Pinpoint the cell where the given text exists, returning its (x, y) midpoint coordinate. 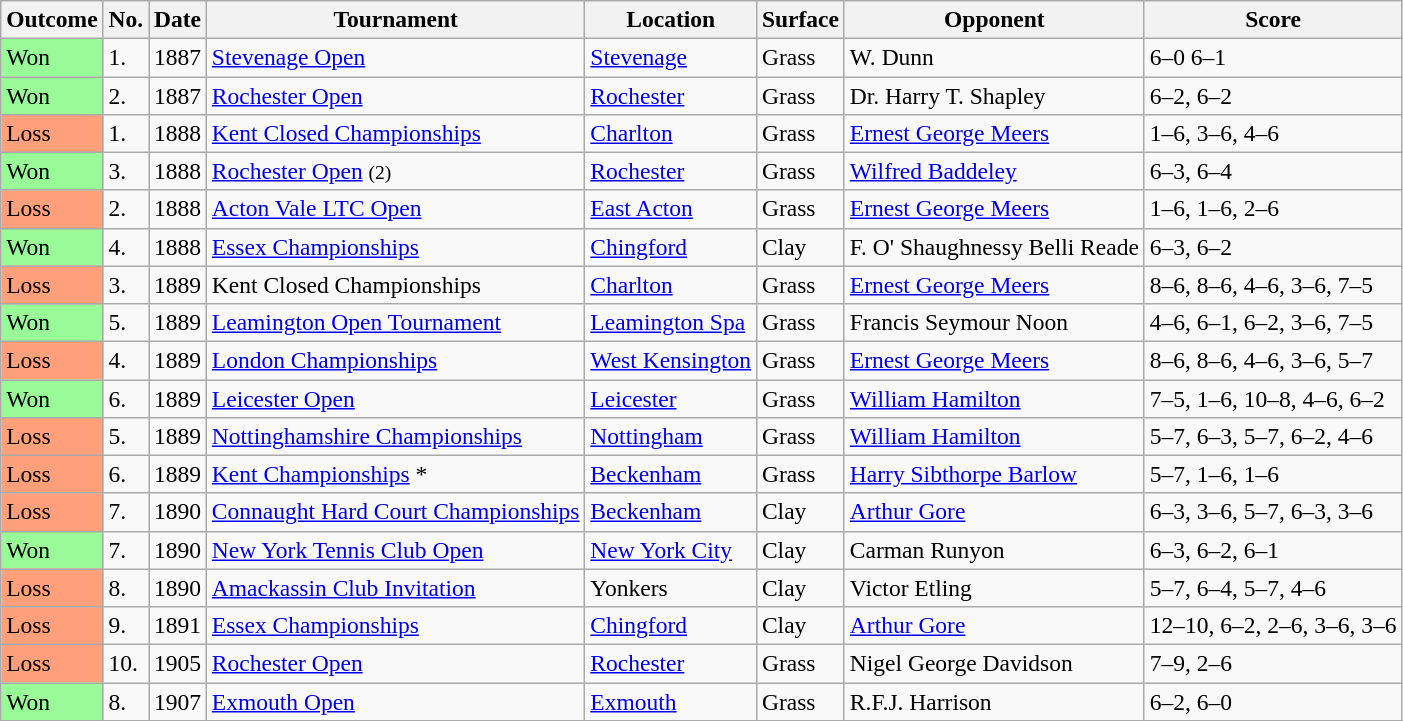
Dr. Harry T. Shapley (994, 95)
12–10, 6–2, 2–6, 3–6, 3–6 (1273, 625)
9. (126, 625)
6–2, 6–2 (1273, 95)
6–3, 6–4 (1273, 171)
6–2, 6–0 (1273, 701)
Acton Vale LTC Open (396, 209)
1905 (178, 663)
7–5, 1–6, 10–8, 4–6, 6–2 (1273, 398)
Exmouth (671, 701)
Stevenage (671, 57)
F. O' Shaughnessy Belli Reade (994, 247)
Location (671, 19)
8–6, 8–6, 4–6, 3–6, 5–7 (1273, 360)
1–6, 1–6, 2–6 (1273, 209)
10. (126, 663)
East Acton (671, 209)
5–7, 6–4, 5–7, 4–6 (1273, 588)
Victor Etling (994, 588)
No. (126, 19)
6–3, 6–2 (1273, 247)
Carman Runyon (994, 550)
Tournament (396, 19)
1–6, 3–6, 4–6 (1273, 133)
1907 (178, 701)
Stevenage Open (396, 57)
1891 (178, 625)
6–0 6–1 (1273, 57)
Exmouth Open (396, 701)
7–9, 2–6 (1273, 663)
Francis Seymour Noon (994, 322)
Leicester (671, 398)
6–3, 3–6, 5–7, 6–3, 3–6 (1273, 512)
West Kensington (671, 360)
Surface (800, 19)
Leamington Open Tournament (396, 322)
Harry Sibthorpe Barlow (994, 474)
New York City (671, 550)
London Championships (396, 360)
Leamington Spa (671, 322)
Nigel George Davidson (994, 663)
Kent Championships * (396, 474)
R.F.J. Harrison (994, 701)
5–7, 6–3, 5–7, 6–2, 4–6 (1273, 436)
8–6, 8–6, 4–6, 3–6, 7–5 (1273, 285)
Opponent (994, 19)
Connaught Hard Court Championships (396, 512)
Nottingham (671, 436)
Yonkers (671, 588)
Score (1273, 19)
Amackassin Club Invitation (396, 588)
4–6, 6–1, 6–2, 3–6, 7–5 (1273, 322)
5–7, 1–6, 1–6 (1273, 474)
Rochester Open (2) (396, 171)
New York Tennis Club Open (396, 550)
Date (178, 19)
6–3, 6–2, 6–1 (1273, 550)
Leicester Open (396, 398)
W. Dunn (994, 57)
Wilfred Baddeley (994, 171)
Nottinghamshire Championships (396, 436)
Outcome (52, 19)
